Determine the (x, y) coordinate at the center of the cell enclosing the given text.  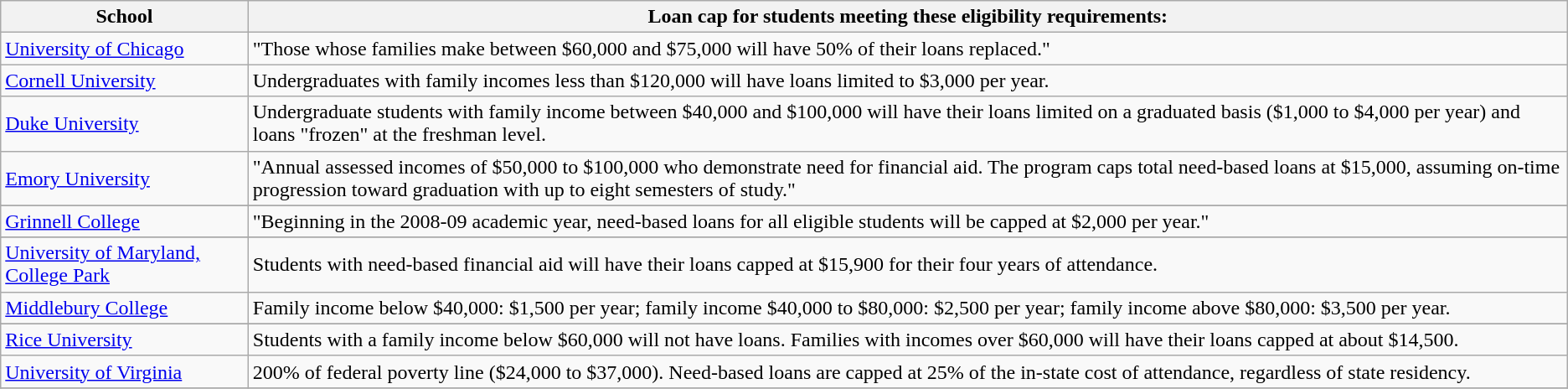
Duke University (125, 124)
Students with need-based financial aid will have their loans capped at $15,900 for their four years of attendance. (908, 265)
Middlebury College (125, 308)
School (125, 17)
University of Maryland, College Park (125, 265)
Students with a family income below $60,000 will not have loans. Families with incomes over $60,000 will have their loans capped at about $14,500. (908, 340)
Rice University (125, 340)
"Those whose families make between $60,000 and $75,000 will have 50% of their loans replaced." (908, 49)
Loan cap for students meeting these eligibility requirements: (908, 17)
Emory University (125, 178)
Cornell University (125, 80)
Undergraduates with family incomes less than $120,000 will have loans limited to $3,000 per year. (908, 80)
"Beginning in the 2008-09 academic year, need-based loans for all eligible students will be capped at $2,000 per year." (908, 221)
Family income below $40,000: $1,500 per year; family income $40,000 to $80,000: $2,500 per year; family income above $80,000: $3,500 per year. (908, 308)
University of Virginia (125, 371)
Grinnell College (125, 221)
University of Chicago (125, 49)
